Pinpoint the cell where the given text exists, returning its [x, y] midpoint coordinate. 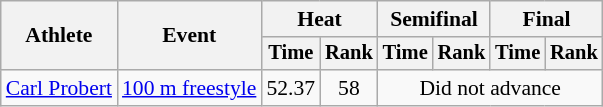
100 m freestyle [189, 88]
Did not advance [490, 88]
Carl Probert [59, 88]
Semifinal [434, 19]
52.37 [290, 88]
Final [546, 19]
58 [349, 88]
Event [189, 36]
Athlete [59, 36]
Heat [319, 19]
